Search for the cell housing the specified text and yield its (x, y) center coordinate. 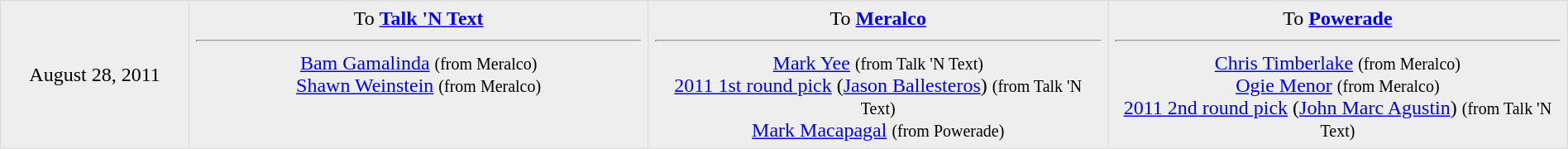
August 28, 2011 (95, 74)
To Talk 'N TextBam Gamalinda (from Meralco) Shawn Weinstein (from Meralco) (418, 74)
To PoweradeChris Timberlake (from Meralco) Ogie Menor (from Meralco) 2011 2nd round pick (John Marc Agustin) (from Talk 'N Text) (1338, 74)
To MeralcoMark Yee (from Talk 'N Text) 2011 1st round pick (Jason Ballesteros) (from Talk 'N Text)Mark Macapagal (from Powerade) (878, 74)
